From the cell containing the given text, extract its center point as [X, Y] coordinate. 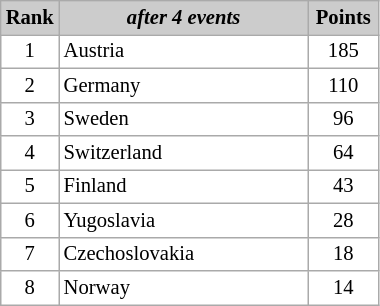
64 [343, 153]
Austria [184, 51]
110 [343, 85]
14 [343, 287]
Czechoslovakia [184, 254]
5 [30, 186]
Finland [184, 186]
185 [343, 51]
Yugoslavia [184, 220]
after 4 events [184, 17]
2 [30, 85]
8 [30, 287]
Switzerland [184, 153]
18 [343, 254]
Points [343, 17]
3 [30, 119]
4 [30, 153]
7 [30, 254]
Norway [184, 287]
6 [30, 220]
43 [343, 186]
Germany [184, 85]
28 [343, 220]
Rank [30, 17]
Sweden [184, 119]
96 [343, 119]
1 [30, 51]
